For the text-containing cell, return its midpoint in (x, y) coordinate format. 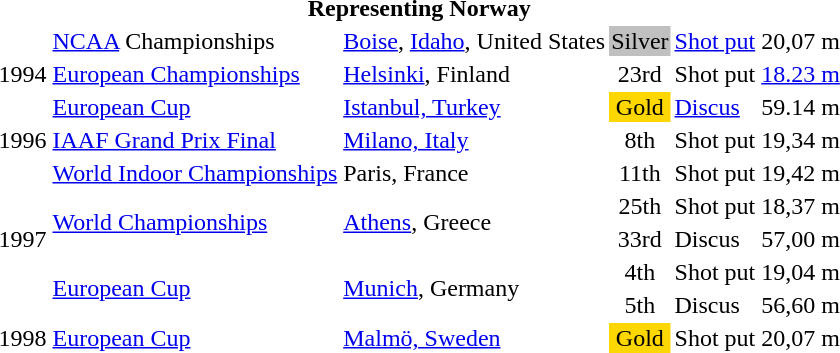
Boise, Idaho, United States (474, 41)
Istanbul, Turkey (474, 107)
11th (640, 173)
Milano, Italy (474, 140)
Paris, France (474, 173)
Malmö, Sweden (474, 338)
5th (640, 305)
European Championships (195, 74)
Munich, Germany (474, 288)
8th (640, 140)
4th (640, 272)
25th (640, 206)
Athens, Greece (474, 222)
23rd (640, 74)
IAAF Grand Prix Final (195, 140)
33rd (640, 239)
Silver (640, 41)
Helsinki, Finland (474, 74)
World Championships (195, 222)
World Indoor Championships (195, 173)
NCAA Championships (195, 41)
